Return the [x, y] coordinate for the center point of the cell that contains the specified text.  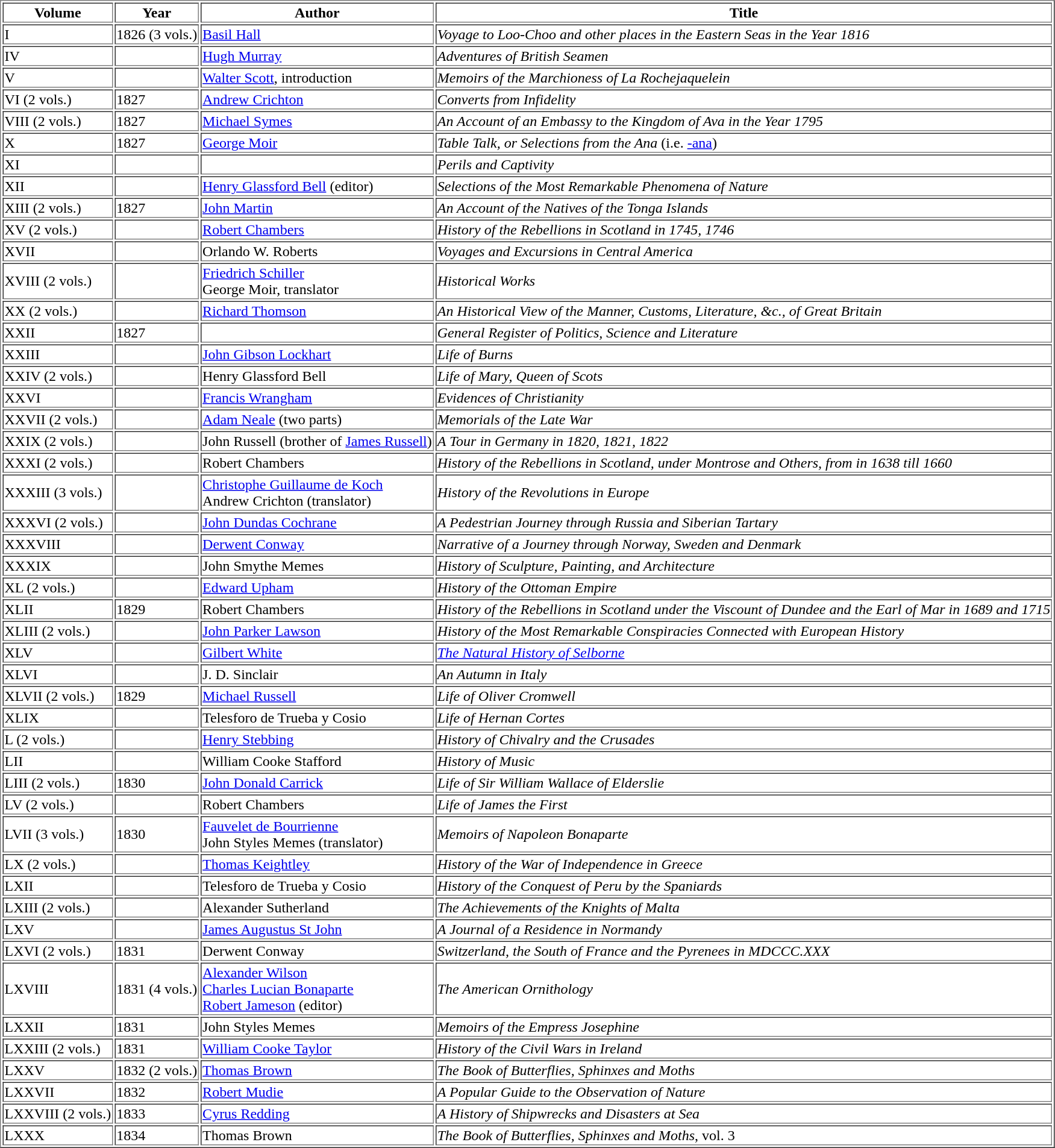
Switzerland, the South of France and the Pyrenees in MDCCC.XXX [744, 951]
Perils and Captivity [744, 164]
1832 (2 vols.) [157, 1070]
LX (2 vols.) [58, 864]
LIII (2 vols.) [58, 782]
1833 [157, 1114]
XLVII (2 vols.) [58, 695]
LV (2 vols.) [58, 804]
Memoirs of the Marchioness of La Rochejaquelein [744, 77]
History of the War of Independence in Greece [744, 864]
History of the Conquest of Peru by the Spaniards [744, 886]
VIII (2 vols.) [58, 121]
Alexander Sutherland [317, 908]
XL (2 vols.) [58, 587]
Edward Upham [317, 587]
Michael Symes [317, 121]
Hugh Murray [317, 55]
Henry Glassford Bell (editor) [317, 186]
XVII [58, 251]
XXIII [58, 354]
A Pedestrian Journey through Russia and Siberian Tartary [744, 522]
History of Sculpture, Painting, and Architecture [744, 565]
XVIII (2 vols.) [58, 281]
Table Talk, or Selections from the Ana (i.e. -ana) [744, 142]
The Book of Butterflies, Sphinxes and Moths [744, 1070]
XII [58, 186]
History of Music [744, 761]
A History of Shipwrecks and Disasters at Sea [744, 1114]
History of Chivalry and the Crusades [744, 739]
Walter Scott, introduction [317, 77]
History of the Rebellions in Scotland under the Viscount of Dundee and the Earl of Mar in 1689 and 1715 [744, 609]
Orlando W. Roberts [317, 251]
Converts from Infidelity [744, 99]
LXVIII [58, 990]
William Cooke Stafford [317, 761]
History of the Revolutions in Europe [744, 493]
XLIX [58, 717]
History of the Rebellions in Scotland in 1745, 1746 [744, 229]
XXXIII (3 vols.) [58, 493]
John Russell (brother of James Russell) [317, 441]
Henry Glassford Bell [317, 376]
XV (2 vols.) [58, 229]
Christophe Guillaume de KochAndrew Crichton (translator) [317, 493]
Alexander WilsonCharles Lucian BonaparteRobert Jameson (editor) [317, 990]
LXXVIII (2 vols.) [58, 1114]
General Register of Politics, Science and Literature [744, 333]
William Cooke Taylor [317, 1049]
George Moir [317, 142]
XXXVI (2 vols.) [58, 522]
John Dundas Cochrane [317, 522]
Friedrich SchillerGeorge Moir, translator [317, 281]
Robert Mudie [317, 1092]
XXVII (2 vols.) [58, 419]
John Styles Memes [317, 1027]
1826 (3 vols.) [157, 34]
History of the Ottoman Empire [744, 587]
IV [58, 55]
X [58, 142]
I [58, 34]
Narrative of a Journey through Norway, Sweden and Denmark [744, 544]
Year [157, 12]
LXXVII [58, 1092]
XX (2 vols.) [58, 311]
Francis Wrangham [317, 398]
Fauvelet de BourrienneJohn Styles Memes (translator) [317, 834]
Gilbert White [317, 652]
LII [58, 761]
Richard Thomson [317, 311]
An Account of the Natives of the Tonga Islands [744, 207]
LXXII [58, 1027]
XXXVIII [58, 544]
John Parker Lawson [317, 630]
John Martin [317, 207]
XLII [58, 609]
J. D. Sinclair [317, 674]
LXXX [58, 1135]
XLVI [58, 674]
John Gibson Lockhart [317, 354]
XXII [58, 333]
Andrew Crichton [317, 99]
Evidences of Christianity [744, 398]
Life of Mary, Queen of Scots [744, 376]
Michael Russell [317, 695]
Voyages and Excursions in Central America [744, 251]
The Achievements of the Knights of Malta [744, 908]
Adam Neale (two parts) [317, 419]
1834 [157, 1135]
Memoirs of the Empress Josephine [744, 1027]
1832 [157, 1092]
Volume [58, 12]
VI (2 vols.) [58, 99]
LXIII (2 vols.) [58, 908]
An Account of an Embassy to the Kingdom of Ava in the Year 1795 [744, 121]
History of the Rebellions in Scotland, under Montrose and Others, from in 1638 till 1660 [744, 463]
Voyage to Loo-Choo and other places in the Eastern Seas in the Year 1816 [744, 34]
XI [58, 164]
XLIII (2 vols.) [58, 630]
Basil Hall [317, 34]
The American Ornithology [744, 990]
An Autumn in Italy [744, 674]
XXXIX [58, 565]
James Augustus St John [317, 929]
John Smythe Memes [317, 565]
V [58, 77]
John Donald Carrick [317, 782]
Life of Burns [744, 354]
Title [744, 12]
XXXI (2 vols.) [58, 463]
Adventures of British Seamen [744, 55]
XIII (2 vols.) [58, 207]
LXV [58, 929]
Memoirs of Napoleon Bonaparte [744, 834]
LXVI (2 vols.) [58, 951]
LXII [58, 886]
Life of Hernan Cortes [744, 717]
Historical Works [744, 281]
LVII (3 vols.) [58, 834]
Life of James the First [744, 804]
Thomas Keightley [317, 864]
Cyrus Redding [317, 1114]
LXXV [58, 1070]
Memorials of the Late War [744, 419]
History of the Civil Wars in Ireland [744, 1049]
Life of Oliver Cromwell [744, 695]
Selections of the Most Remarkable Phenomena of Nature [744, 186]
The Book of Butterflies, Sphinxes and Moths, vol. 3 [744, 1135]
XLV [58, 652]
XXVI [58, 398]
History of the Most Remarkable Conspiracies Connected with European History [744, 630]
The Natural History of Selborne [744, 652]
A Tour in Germany in 1820, 1821, 1822 [744, 441]
Life of Sir William Wallace of Elderslie [744, 782]
Author [317, 12]
XXIX (2 vols.) [58, 441]
An Historical View of the Manner, Customs, Literature, &c., of Great Britain [744, 311]
A Popular Guide to the Observation of Nature [744, 1092]
Henry Stebbing [317, 739]
1831 (4 vols.) [157, 990]
A Journal of a Residence in Normandy [744, 929]
LXXIII (2 vols.) [58, 1049]
XXIV (2 vols.) [58, 376]
L (2 vols.) [58, 739]
